Search for the cell housing the specified text and yield its [X, Y] center coordinate. 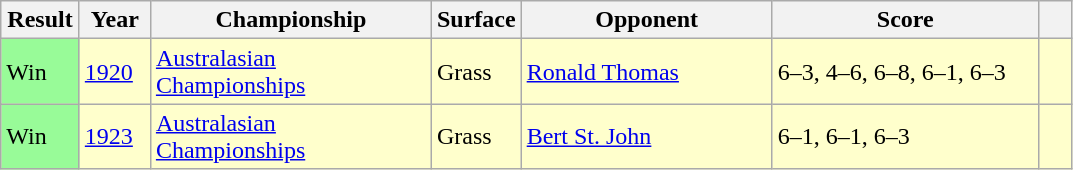
Ronald Thomas [646, 72]
6–3, 4–6, 6–8, 6–1, 6–3 [905, 72]
6–1, 6–1, 6–3 [905, 136]
Score [905, 20]
Championship [290, 20]
Opponent [646, 20]
1923 [114, 136]
Bert St. John [646, 136]
Year [114, 20]
Surface [476, 20]
1920 [114, 72]
Result [40, 20]
